Return (x, y) of the center of cell containing provided text 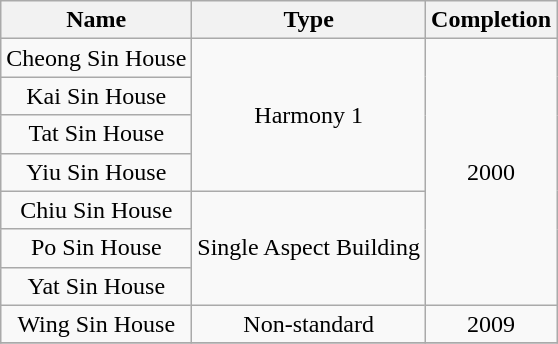
Name (96, 20)
Tat Sin House (96, 134)
Single Aspect Building (309, 248)
Po Sin House (96, 248)
Yiu Sin House (96, 172)
Cheong Sin House (96, 58)
2009 (492, 324)
Type (309, 20)
Completion (492, 20)
2000 (492, 172)
Chiu Sin House (96, 210)
Harmony 1 (309, 115)
Non-standard (309, 324)
Yat Sin House (96, 286)
Wing Sin House (96, 324)
Kai Sin House (96, 96)
